For the text-containing cell, return its midpoint in (x, y) coordinate format. 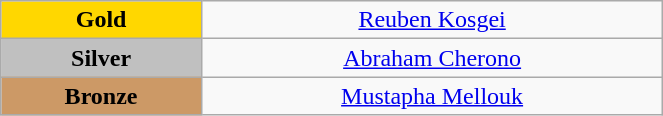
Silver (102, 58)
Gold (102, 20)
Reuben Kosgei (432, 20)
Abraham Cherono (432, 58)
Mustapha Mellouk (432, 96)
Bronze (102, 96)
